Identify which cell holds the provided text, then report its [x, y] central coordinate. 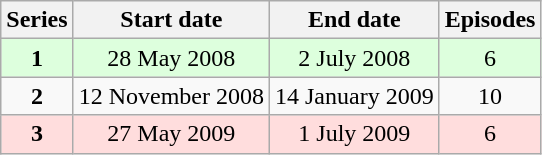
1 [37, 58]
Start date [171, 20]
Episodes [490, 20]
10 [490, 96]
End date [354, 20]
2 [37, 96]
2 July 2008 [354, 58]
27 May 2009 [171, 134]
3 [37, 134]
12 November 2008 [171, 96]
28 May 2008 [171, 58]
Series [37, 20]
1 July 2009 [354, 134]
14 January 2009 [354, 96]
